Locate the cell with the specified text and output its (X, Y) center coordinate. 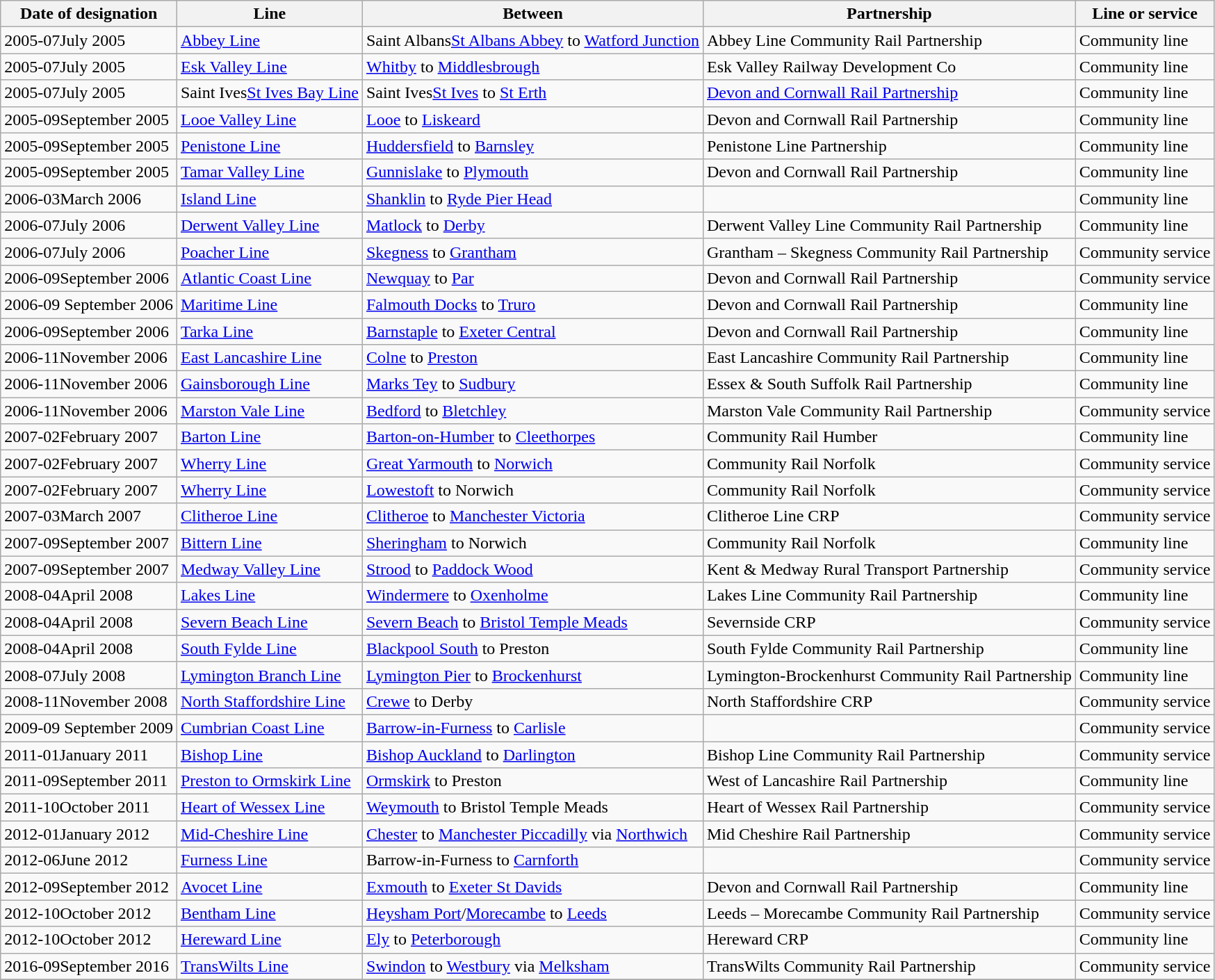
Newquay to Par (532, 278)
2006-09 September 2006 (89, 304)
Esk Valley Railway Development Co (889, 67)
Heysham Port/Morecambe to Leeds (532, 913)
Date of designation (89, 14)
2008-11November 2008 (89, 701)
2011-10October 2011 (89, 808)
Gunnislake to Plymouth (532, 172)
Lakes Line Community Rail Partnership (889, 596)
2012-06June 2012 (89, 860)
Lymington Branch Line (270, 675)
Great Yarmouth to Norwich (532, 464)
2006-03March 2006 (89, 199)
Shanklin to Ryde Pier Head (532, 199)
Barrow-in-Furness to Carnforth (532, 860)
Barnstaple to Exeter Central (532, 332)
2012-09September 2012 (89, 887)
Bishop Line Community Rail Partnership (889, 754)
East Lancashire Community Rail Partnership (889, 358)
Skegness to Grantham (532, 252)
Cumbrian Coast Line (270, 728)
Derwent Valley Line Community Rail Partnership (889, 225)
Blackpool South to Preston (532, 648)
West of Lancashire Rail Partnership (889, 781)
South Fylde Line (270, 648)
Mid-Cheshire Line (270, 834)
Whitby to Middlesbrough (532, 67)
Barrow-in-Furness to Carlisle (532, 728)
East Lancashire Line (270, 358)
2011-01January 2011 (89, 754)
Atlantic Coast Line (270, 278)
Colne to Preston (532, 358)
Mid Cheshire Rail Partnership (889, 834)
Severnside CRP (889, 622)
Hereward CRP (889, 940)
2009-09 September 2009 (89, 728)
Barton-on-Humber to Cleethorpes (532, 437)
Exmouth to Exeter St Davids (532, 887)
2008-07July 2008 (89, 675)
Looe to Liskeard (532, 120)
2011-09September 2011 (89, 781)
Leeds – Morecambe Community Rail Partnership (889, 913)
Clitheroe Line CRP (889, 516)
Lymington-Brockenhurst Community Rail Partnership (889, 675)
Line (270, 14)
Poacher Line (270, 252)
Marston Vale Line (270, 411)
Bentham Line (270, 913)
Sheringham to Norwich (532, 543)
Saint IvesSt Ives to St Erth (532, 93)
Community Rail Humber (889, 437)
Clitheroe to Manchester Victoria (532, 516)
Heart of Wessex Line (270, 808)
Lymington Pier to Brockenhurst (532, 675)
TransWilts Line (270, 966)
Partnership (889, 14)
Penistone Line (270, 146)
Marston Vale Community Rail Partnership (889, 411)
Abbey Line (270, 40)
Essex & South Suffolk Rail Partnership (889, 384)
Avocet Line (270, 887)
Windermere to Oxenholme (532, 596)
Derwent Valley Line (270, 225)
2007-03March 2007 (89, 516)
Saint IvesSt Ives Bay Line (270, 93)
Saint AlbansSt Albans Abbey to Watford Junction (532, 40)
Maritime Line (270, 304)
Barton Line (270, 437)
Penistone Line Partnership (889, 146)
Line or service (1145, 14)
Huddersfield to Barnsley (532, 146)
Matlock to Derby (532, 225)
Bedford to Bletchley (532, 411)
Grantham – Skegness Community Rail Partnership (889, 252)
Furness Line (270, 860)
Crewe to Derby (532, 701)
Bishop Auckland to Darlington (532, 754)
Kent & Medway Rural Transport Partnership (889, 569)
Between (532, 14)
Hereward Line (270, 940)
Chester to Manchester Piccadilly via Northwich (532, 834)
Weymouth to Bristol Temple Meads (532, 808)
Esk Valley Line (270, 67)
2012-01January 2012 (89, 834)
Bishop Line (270, 754)
Marks Tey to Sudbury (532, 384)
TransWilts Community Rail Partnership (889, 966)
2016-09September 2016 (89, 966)
Tamar Valley Line (270, 172)
Looe Valley Line (270, 120)
Swindon to Westbury via Melksham (532, 966)
Ormskirk to Preston (532, 781)
Falmouth Docks to Truro (532, 304)
North Staffordshire CRP (889, 701)
Bittern Line (270, 543)
Preston to Ormskirk Line (270, 781)
Island Line (270, 199)
Abbey Line Community Rail Partnership (889, 40)
Gainsborough Line (270, 384)
Severn Beach to Bristol Temple Meads (532, 622)
Clitheroe Line (270, 516)
Severn Beach Line (270, 622)
Lowestoft to Norwich (532, 490)
Lakes Line (270, 596)
Heart of Wessex Rail Partnership (889, 808)
Ely to Peterborough (532, 940)
South Fylde Community Rail Partnership (889, 648)
North Staffordshire Line (270, 701)
Medway Valley Line (270, 569)
Strood to Paddock Wood (532, 569)
Tarka Line (270, 332)
